Identify which cell holds the provided text, then report its [X, Y] central coordinate. 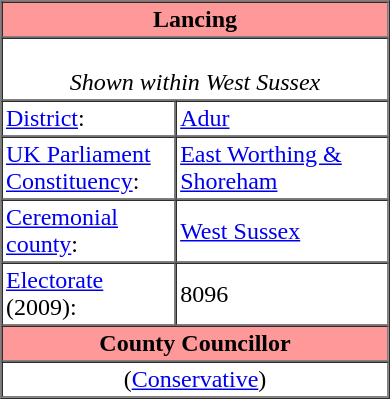
Ceremonial county: [89, 232]
County Councillor [196, 344]
Electorate (2009): [89, 294]
East Worthing & Shoreham [282, 168]
West Sussex [282, 232]
8096 [282, 294]
Lancing [196, 20]
UK Parliament Constituency: [89, 168]
Adur [282, 118]
District: [89, 118]
Shown within West Sussex [196, 70]
(Conservative) [196, 380]
